Provide the [X, Y] coordinate of the cell's center where the given text is located.  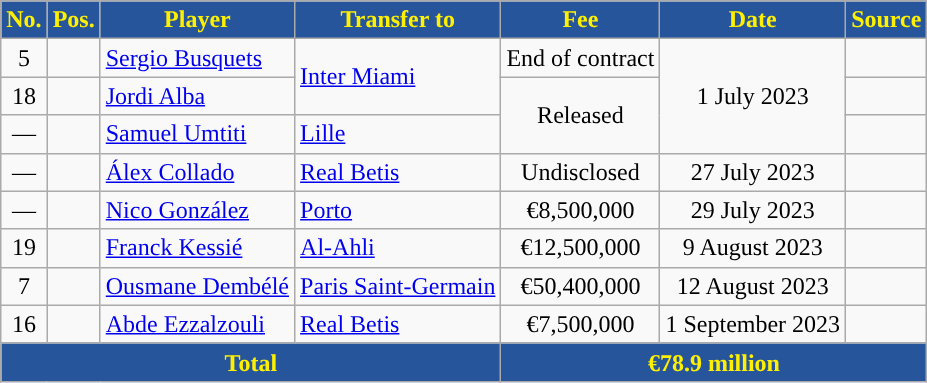
Paris Saint-Germain [398, 286]
1 July 2023 [753, 96]
7 [24, 286]
Abde Ezzalzouli [197, 324]
End of contract [580, 58]
27 July 2023 [753, 172]
No. [24, 20]
Nico González [197, 210]
€8,500,000 [580, 210]
5 [24, 58]
12 August 2023 [753, 286]
Fee [580, 20]
Player [197, 20]
Porto [398, 210]
29 July 2023 [753, 210]
Lille [398, 134]
Álex Collado [197, 172]
€7,500,000 [580, 324]
1 September 2023 [753, 324]
Pos. [74, 20]
19 [24, 248]
€78.9 million [714, 362]
Ousmane Dembélé [197, 286]
Samuel Umtiti [197, 134]
16 [24, 324]
Franck Kessié [197, 248]
9 August 2023 [753, 248]
Total [251, 362]
Date [753, 20]
Released [580, 115]
18 [24, 96]
Jordi Alba [197, 96]
Source [886, 20]
€12,500,000 [580, 248]
Undisclosed [580, 172]
Al-Ahli [398, 248]
€50,400,000 [580, 286]
Transfer to [398, 20]
Sergio Busquets [197, 58]
Inter Miami [398, 77]
